Pinpoint the cell where the given text exists, returning its (X, Y) midpoint coordinate. 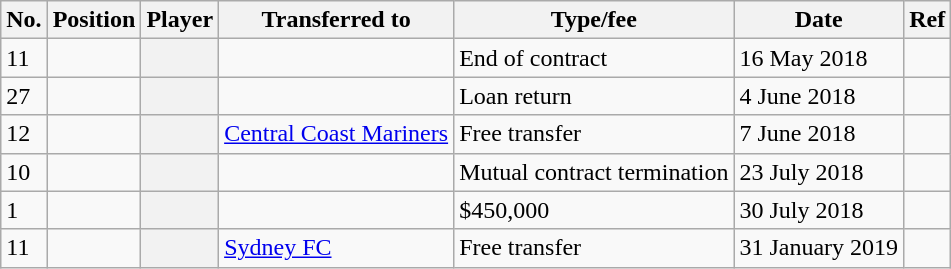
Position (94, 20)
1 (24, 210)
30 July 2018 (819, 210)
No. (24, 20)
12 (24, 134)
27 (24, 96)
16 May 2018 (819, 58)
23 July 2018 (819, 172)
Player (180, 20)
Mutual contract termination (594, 172)
10 (24, 172)
4 June 2018 (819, 96)
Ref (928, 20)
Loan return (594, 96)
Type/fee (594, 20)
Transferred to (336, 20)
Date (819, 20)
7 June 2018 (819, 134)
End of contract (594, 58)
Central Coast Mariners (336, 134)
Sydney FC (336, 248)
$450,000 (594, 210)
31 January 2019 (819, 248)
